Pinpoint the cell where the given text exists, returning its [x, y] midpoint coordinate. 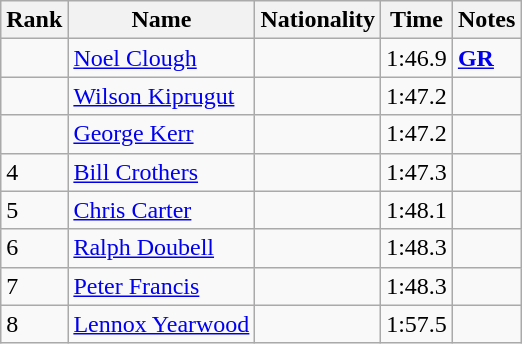
7 [34, 286]
Nationality [318, 20]
Lennox Yearwood [162, 324]
Rank [34, 20]
GR [486, 58]
Time [417, 20]
5 [34, 210]
1:57.5 [417, 324]
Name [162, 20]
Wilson Kiprugut [162, 96]
George Kerr [162, 134]
1:46.9 [417, 58]
Bill Crothers [162, 172]
8 [34, 324]
4 [34, 172]
Peter Francis [162, 286]
Noel Clough [162, 58]
1:48.1 [417, 210]
Notes [486, 20]
Chris Carter [162, 210]
6 [34, 248]
1:47.3 [417, 172]
Ralph Doubell [162, 248]
